Output the (X, Y) coordinate of the center of the cell containing the given text.  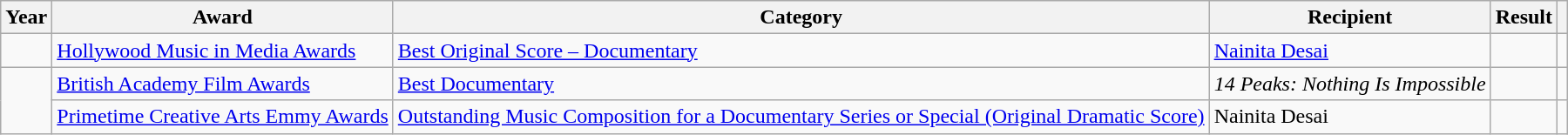
British Academy Film Awards (223, 84)
Best Documentary (801, 84)
Year (26, 17)
Award (223, 17)
14 Peaks: Nothing Is Impossible (1350, 84)
Recipient (1350, 17)
Result (1524, 17)
Primetime Creative Arts Emmy Awards (223, 117)
Best Original Score – Documentary (801, 51)
Category (801, 17)
Hollywood Music in Media Awards (223, 51)
Outstanding Music Composition for a Documentary Series or Special (Original Dramatic Score) (801, 117)
